Pinpoint the cell where the given text exists, returning its [X, Y] midpoint coordinate. 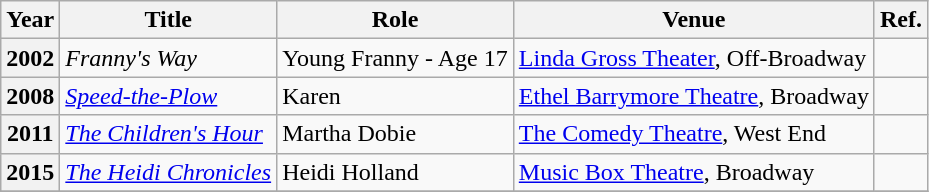
The Children's Hour [168, 134]
Young Franny - Age 17 [396, 58]
Title [168, 20]
Franny's Way [168, 58]
Speed-the-Plow [168, 96]
Ref. [900, 20]
Karen [396, 96]
2002 [30, 58]
Role [396, 20]
Heidi Holland [396, 172]
Year [30, 20]
The Comedy Theatre, West End [694, 134]
The Heidi Chronicles [168, 172]
Ethel Barrymore Theatre, Broadway [694, 96]
Linda Gross Theater, Off-Broadway [694, 58]
Martha Dobie [396, 134]
2011 [30, 134]
2015 [30, 172]
2008 [30, 96]
Music Box Theatre, Broadway [694, 172]
Venue [694, 20]
